Extract the [x, y] coordinate from the center of the cell holding the provided text.  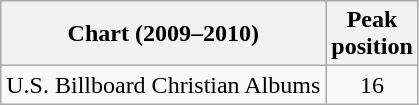
Peakposition [372, 34]
Chart (2009–2010) [164, 34]
U.S. Billboard Christian Albums [164, 85]
16 [372, 85]
